Return the [x, y] coordinate for the center point of the cell that contains the specified text.  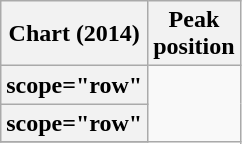
Chart (2014) [74, 34]
Peakposition [194, 34]
